Identify which cell holds the provided text, then report its (X, Y) central coordinate. 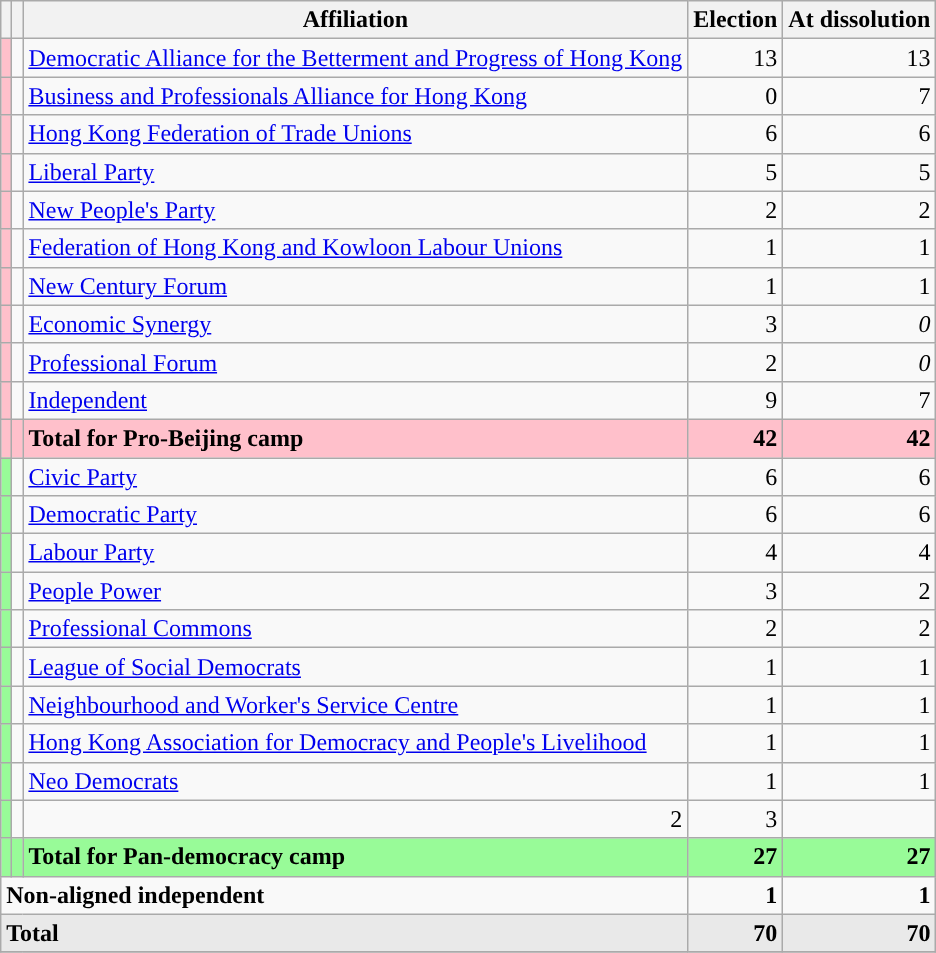
Liberal Party (356, 172)
Economic Synergy (356, 324)
Total (344, 933)
Election (736, 20)
Neighbourhood and Worker's Service Centre (356, 705)
Professional Commons (356, 629)
People Power (356, 591)
New People's Party (356, 210)
New Century Forum (356, 286)
Labour Party (356, 553)
Non-aligned independent (344, 895)
At dissolution (860, 20)
Independent (356, 400)
Democratic Party (356, 515)
Neo Democrats (356, 781)
Professional Forum (356, 362)
Business and Professionals Alliance for Hong Kong (356, 96)
Federation of Hong Kong and Kowloon Labour Unions (356, 248)
Affiliation (356, 20)
Hong Kong Federation of Trade Unions (356, 134)
Total for Pro-Beijing camp (356, 438)
Civic Party (356, 477)
Hong Kong Association for Democracy and People's Livelihood (356, 743)
Democratic Alliance for the Betterment and Progress of Hong Kong (356, 58)
9 (736, 400)
League of Social Democrats (356, 667)
Total for Pan-democracy camp (356, 857)
